Search for the cell housing the specified text and yield its (x, y) center coordinate. 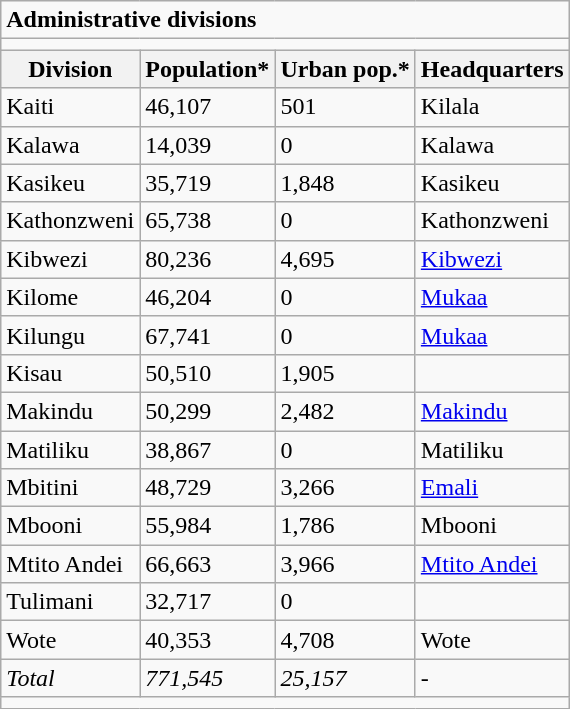
Tulimani (70, 602)
4,695 (345, 259)
55,984 (208, 526)
3,966 (345, 564)
80,236 (208, 259)
3,266 (345, 488)
Kilala (492, 107)
Kilome (70, 297)
38,867 (208, 449)
50,299 (208, 411)
Population* (208, 69)
- (492, 678)
771,545 (208, 678)
50,510 (208, 373)
Kaiti (70, 107)
32,717 (208, 602)
1,786 (345, 526)
Urban pop.* (345, 69)
25,157 (345, 678)
4,708 (345, 640)
501 (345, 107)
Mbitini (70, 488)
48,729 (208, 488)
46,204 (208, 297)
2,482 (345, 411)
35,719 (208, 183)
Division (70, 69)
Kisau (70, 373)
Administrative divisions (285, 20)
1,905 (345, 373)
65,738 (208, 221)
67,741 (208, 335)
Emali (492, 488)
14,039 (208, 145)
Headquarters (492, 69)
40,353 (208, 640)
1,848 (345, 183)
Total (70, 678)
46,107 (208, 107)
66,663 (208, 564)
Kilungu (70, 335)
